Return the (X, Y) coordinate for the center point of the cell that contains the specified text.  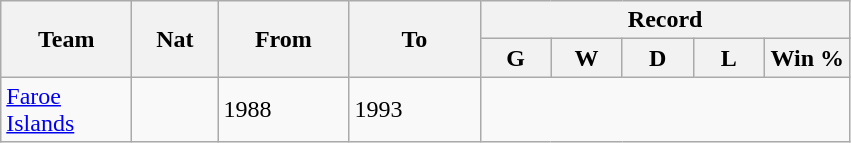
L (728, 58)
Record (665, 20)
From (284, 39)
Win % (807, 58)
1993 (414, 110)
D (658, 58)
Nat (175, 39)
Faroe Islands (66, 110)
1988 (284, 110)
W (586, 58)
Team (66, 39)
To (414, 39)
G (516, 58)
